Provide the (X, Y) coordinate of the cell's center where the given text is located.  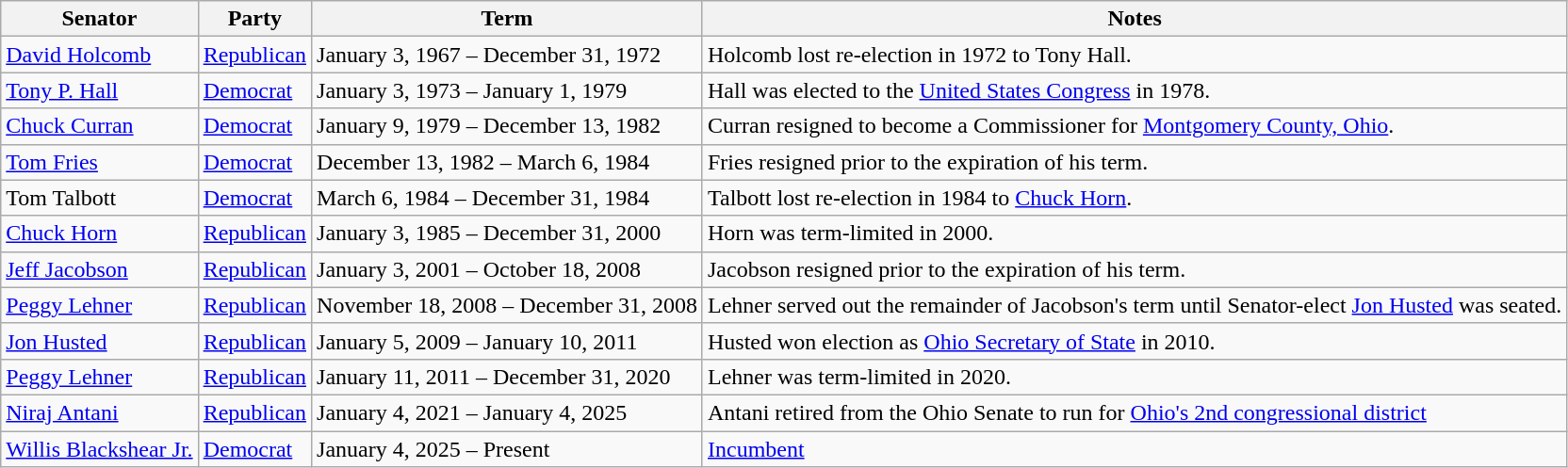
Husted won election as Ohio Secretary of State in 2010. (1135, 341)
Party (254, 19)
Lehner served out the remainder of Jacobson's term until Senator-elect Jon Husted was seated. (1135, 305)
Tony P. Hall (100, 90)
Holcomb lost re-election in 1972 to Tony Hall. (1135, 55)
Notes (1135, 19)
March 6, 1984 – December 31, 1984 (507, 198)
January 11, 2011 – December 31, 2020 (507, 377)
Jacobson resigned prior to the expiration of his term. (1135, 269)
Incumbent (1135, 449)
January 3, 1973 – January 1, 1979 (507, 90)
January 3, 1967 – December 31, 1972 (507, 55)
January 4, 2025 – Present (507, 449)
Chuck Horn (100, 234)
Curran resigned to become a Commissioner for Montgomery County, Ohio. (1135, 126)
Tom Talbott (100, 198)
Tom Fries (100, 162)
Jeff Jacobson (100, 269)
January 3, 1985 – December 31, 2000 (507, 234)
Niraj Antani (100, 412)
Talbott lost re-election in 1984 to Chuck Horn. (1135, 198)
January 3, 2001 – October 18, 2008 (507, 269)
David Holcomb (100, 55)
Hall was elected to the United States Congress in 1978. (1135, 90)
Fries resigned prior to the expiration of his term. (1135, 162)
Senator (100, 19)
January 5, 2009 – January 10, 2011 (507, 341)
January 4, 2021 – January 4, 2025 (507, 412)
Lehner was term-limited in 2020. (1135, 377)
Jon Husted (100, 341)
Term (507, 19)
Antani retired from the Ohio Senate to run for Ohio's 2nd congressional district (1135, 412)
December 13, 1982 – March 6, 1984 (507, 162)
Horn was term-limited in 2000. (1135, 234)
Willis Blackshear Jr. (100, 449)
January 9, 1979 – December 13, 1982 (507, 126)
November 18, 2008 – December 31, 2008 (507, 305)
Chuck Curran (100, 126)
